Output the [x, y] coordinate of the center of the cell containing the given text.  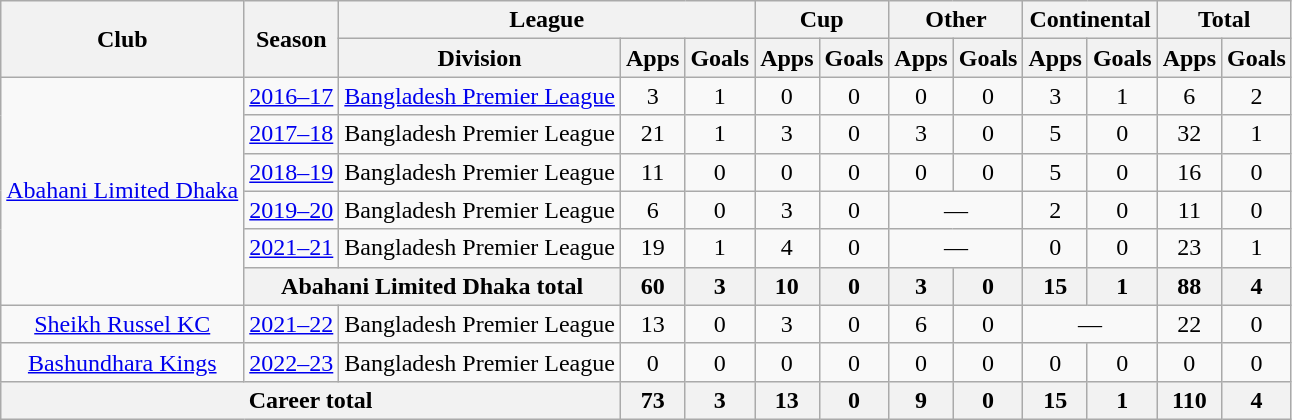
Abahani Limited Dhaka [122, 191]
2018–19 [292, 172]
10 [787, 286]
Other [956, 20]
2021–21 [292, 248]
110 [1189, 400]
2019–20 [292, 210]
16 [1189, 172]
Season [292, 39]
Club [122, 39]
Career total [311, 400]
2016–17 [292, 96]
9 [921, 400]
60 [652, 286]
Abahani Limited Dhaka total [432, 286]
88 [1189, 286]
Sheikh Russel KC [122, 324]
21 [652, 134]
2017–18 [292, 134]
2022–23 [292, 362]
19 [652, 248]
23 [1189, 248]
2021–22 [292, 324]
League [547, 20]
73 [652, 400]
Division [480, 58]
Cup [822, 20]
Continental [1090, 20]
32 [1189, 134]
22 [1189, 324]
Bashundhara Kings [122, 362]
Total [1224, 20]
